Determine the (x, y) coordinate at the center of the cell enclosing the given text.  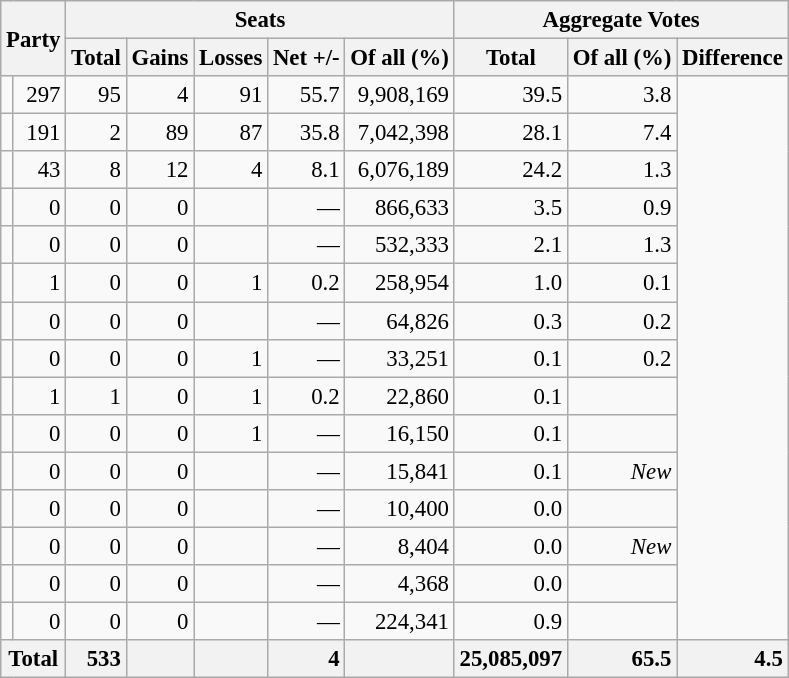
6,076,189 (400, 170)
65.5 (622, 659)
866,633 (400, 208)
25,085,097 (510, 659)
Difference (732, 58)
2 (96, 133)
87 (231, 133)
4.5 (732, 659)
224,341 (400, 621)
8,404 (400, 546)
7,042,398 (400, 133)
532,333 (400, 245)
12 (160, 170)
33,251 (400, 358)
7.4 (622, 133)
8.1 (306, 170)
Losses (231, 58)
Party (34, 38)
8 (96, 170)
16,150 (400, 433)
191 (40, 133)
35.8 (306, 133)
258,954 (400, 283)
15,841 (400, 471)
43 (40, 170)
Net +/- (306, 58)
24.2 (510, 170)
89 (160, 133)
4,368 (400, 584)
3.5 (510, 208)
533 (96, 659)
1.0 (510, 283)
Seats (260, 20)
91 (231, 95)
0.3 (510, 321)
28.1 (510, 133)
64,826 (400, 321)
95 (96, 95)
297 (40, 95)
39.5 (510, 95)
55.7 (306, 95)
Gains (160, 58)
Aggregate Votes (621, 20)
10,400 (400, 509)
22,860 (400, 396)
9,908,169 (400, 95)
3.8 (622, 95)
2.1 (510, 245)
